Extract the (x, y) coordinate from the center of the cell holding the provided text.  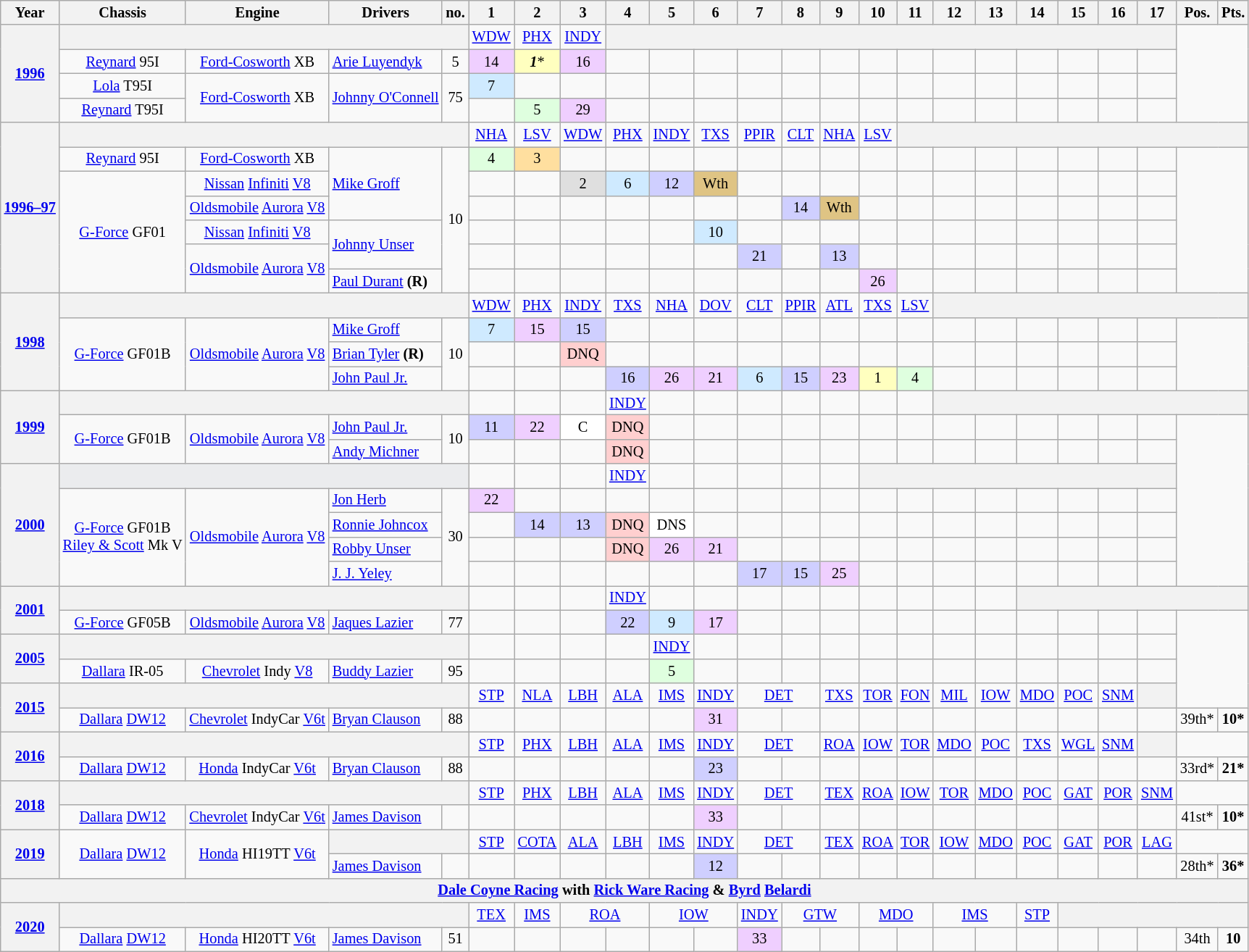
36* (1233, 866)
WGL (1078, 744)
Andy Michner (385, 451)
1996–97 (30, 208)
Paul Durant (R) (385, 281)
J. J. Yeley (385, 573)
75 (455, 97)
Dallara IR-05 (123, 671)
Chevrolet Indy V8 (256, 671)
Pts. (1233, 12)
41st* (1197, 817)
Dale Coyne Racing with Rick Ware Racing & Byrd Belardi (624, 890)
8 (801, 12)
1999 (30, 427)
1* (538, 62)
Jaques Lazier (385, 622)
1998 (30, 342)
2018 (30, 804)
51 (455, 939)
DOV (716, 305)
2016 (30, 756)
33rd* (1197, 769)
Robby Unser (385, 549)
2020 (30, 927)
2019 (30, 853)
34th (1197, 939)
2001 (30, 610)
MIL (953, 696)
2005 (30, 658)
Pos. (1197, 12)
Reynard T95I (123, 110)
G-Force GF05B (123, 622)
Buddy Lazier (385, 671)
LAG (1157, 842)
28th* (1197, 866)
31 (716, 719)
Arie Luyendyk (385, 62)
2000 (30, 525)
25 (839, 573)
77 (455, 622)
COTA (538, 842)
Engine (256, 12)
NLA (538, 696)
DNS (672, 525)
G-Force GF01 (123, 232)
2015 (30, 707)
39th* (1197, 719)
21* (1233, 769)
29 (582, 110)
Honda HI20TT V6t (256, 939)
Lola T95I (123, 85)
C (582, 427)
Honda IndyCar V6t (256, 769)
GTW (820, 915)
Brian Tyler (R) (385, 354)
Year (30, 12)
ATL (839, 305)
95 (455, 671)
FON (915, 696)
30 (455, 536)
Honda HI19TT V6t (256, 853)
1996 (30, 74)
Jon Herb (385, 500)
Johnny O'Connell (385, 97)
Drivers (385, 12)
Ronnie Johncox (385, 525)
no. (455, 12)
G-Force GF01B Riley & Scott Mk V (123, 536)
Johnny Unser (385, 243)
Chassis (123, 12)
